Return [X, Y] of the center of cell containing provided text 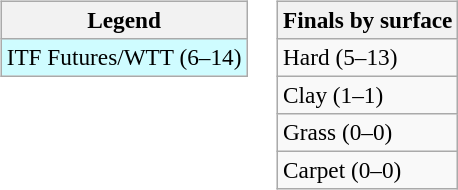
Grass (0–0) [368, 133]
Finals by surface [368, 20]
Clay (1–1) [368, 95]
Hard (5–13) [368, 57]
Legend [124, 20]
ITF Futures/WTT (6–14) [124, 57]
Carpet (0–0) [368, 171]
